Capture the cell that displays the provided text and extract its [X, Y] central coordinate. 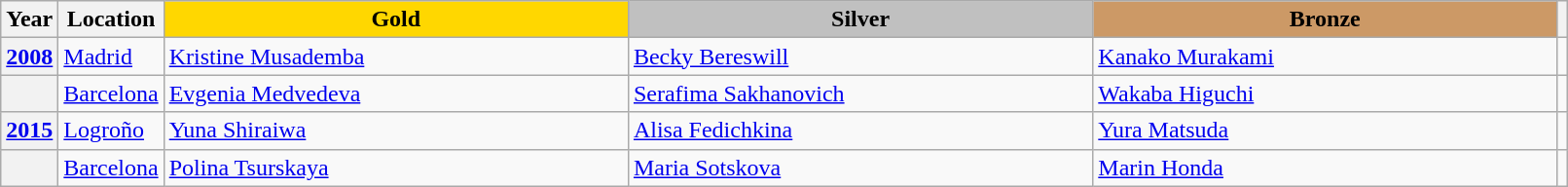
Evgenia Medvedeva [395, 93]
Becky Bereswill [860, 56]
Wakaba Higuchi [1326, 93]
Location [111, 19]
Bronze [1326, 19]
Gold [395, 19]
Silver [860, 19]
Polina Tsurskaya [395, 168]
Marin Honda [1326, 168]
2015 [29, 131]
Logroño [111, 131]
Yura Matsuda [1326, 131]
Alisa Fedichkina [860, 131]
Serafima Sakhanovich [860, 93]
Maria Sotskova [860, 168]
Madrid [111, 56]
Kristine Musademba [395, 56]
Year [29, 19]
2008 [29, 56]
Yuna Shiraiwa [395, 131]
Kanako Murakami [1326, 56]
